Locate the cell with the specified text and output its (x, y) center coordinate. 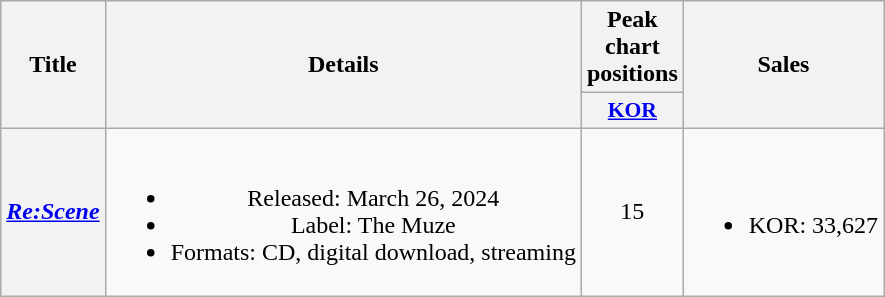
Re:Scene (53, 212)
KOR: 33,627 (783, 212)
15 (632, 212)
Details (343, 65)
KOR (632, 111)
Peak chart positions (632, 47)
Sales (783, 65)
Title (53, 65)
Released: March 26, 2024Label: The MuzeFormats: CD, digital download, streaming (343, 212)
